Capture the cell that displays the provided text and extract its [x, y] central coordinate. 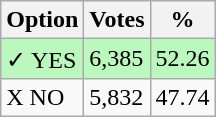
Option [42, 20]
Votes [117, 20]
% [182, 20]
47.74 [182, 97]
52.26 [182, 59]
✓ YES [42, 59]
6,385 [117, 59]
X NO [42, 97]
5,832 [117, 97]
